Output the [x, y] coordinate of the center of the cell containing the given text.  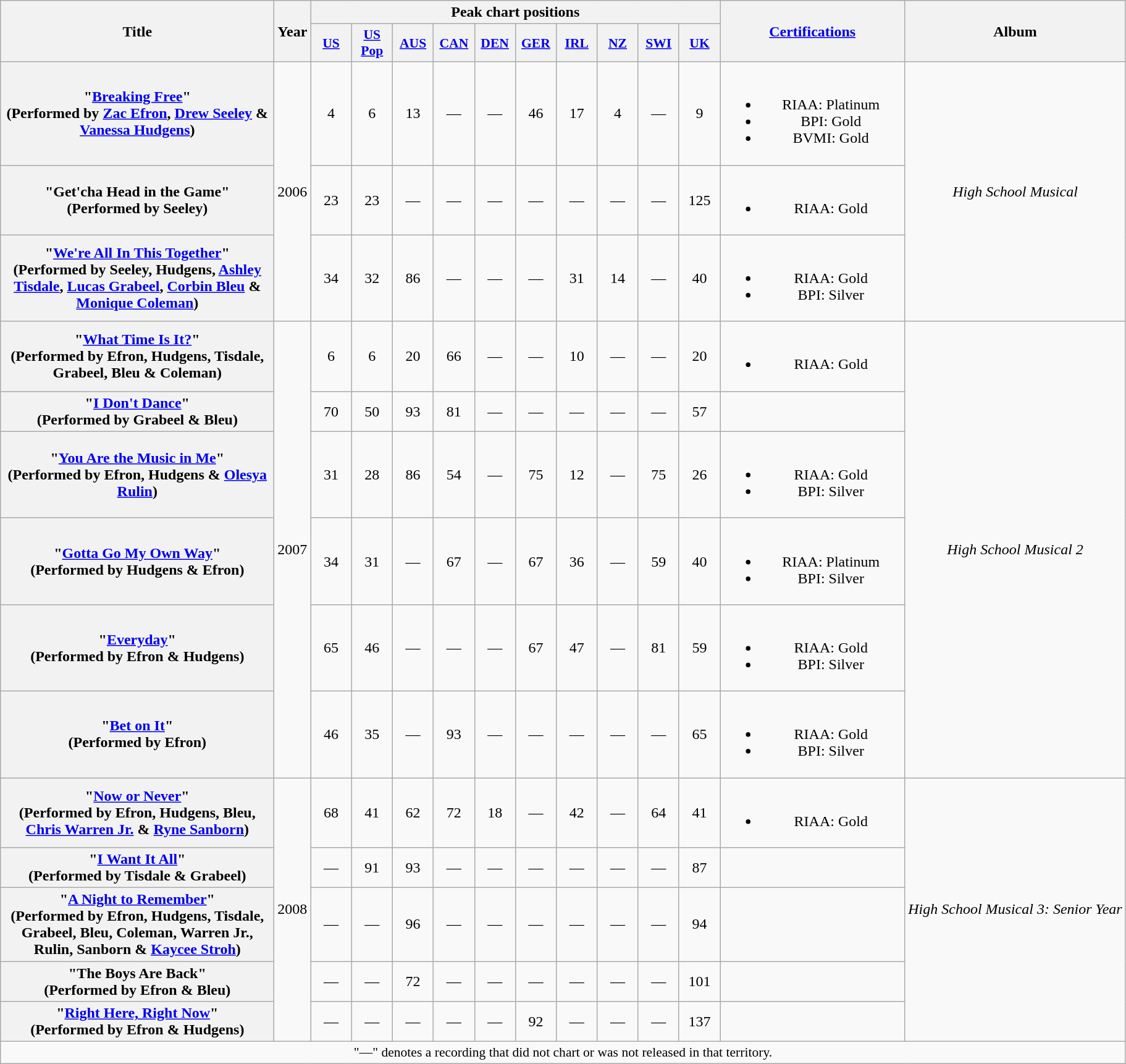
94 [699, 924]
"Now or Never"(Performed by Efron, Hudgens, Bleu, Chris Warren Jr. & Ryne Sanborn) [137, 812]
91 [372, 868]
42 [577, 812]
"Gotta Go My Own Way"(Performed by Hudgens & Efron) [137, 561]
50 [372, 412]
DEN [495, 43]
Album [1015, 31]
68 [331, 812]
64 [658, 812]
CAN [454, 43]
9 [699, 114]
18 [495, 812]
AUS [413, 43]
28 [372, 475]
14 [618, 278]
"Bet on It"(Performed by Efron) [137, 734]
62 [413, 812]
"A Night to Remember"(Performed by Efron, Hudgens, Tisdale, Grabeel, Bleu, Coleman, Warren Jr., Rulin, Sanborn & Kaycee Stroh) [137, 924]
Peak chart positions [515, 12]
SWI [658, 43]
UK [699, 43]
High School Musical 2 [1015, 549]
"I Don't Dance"(Performed by Grabeel & Bleu) [137, 412]
13 [413, 114]
"Everyday"(Performed by Efron & Hudgens) [137, 648]
137 [699, 1022]
IRL [577, 43]
High School Musical [1015, 192]
RIAA: PlatinumBPI: GoldBVMI: Gold [813, 114]
87 [699, 868]
USPop [372, 43]
Title [137, 31]
Certifications [813, 31]
"What Time Is It?"(Performed by Efron, Hudgens, Tisdale, Grabeel, Bleu & Coleman) [137, 356]
2006 [293, 192]
2008 [293, 910]
125 [699, 200]
"—" denotes a recording that did not chart or was not released in that territory. [563, 1053]
"We're All In This Together"(Performed by Seeley, Hudgens, Ashley Tisdale, Lucas Grabeel, Corbin Bleu & Monique Coleman) [137, 278]
17 [577, 114]
"The Boys Are Back"(Performed by Efron & Bleu) [137, 981]
47 [577, 648]
92 [536, 1022]
54 [454, 475]
10 [577, 356]
12 [577, 475]
"Right Here, Right Now"(Performed by Efron & Hudgens) [137, 1022]
70 [331, 412]
32 [372, 278]
"You Are the Music in Me"(Performed by Efron, Hudgens & Olesya Rulin) [137, 475]
High School Musical 3: Senior Year [1015, 910]
57 [699, 412]
"Breaking Free"(Performed by Zac Efron, Drew Seeley & Vanessa Hudgens) [137, 114]
101 [699, 981]
GER [536, 43]
NZ [618, 43]
2007 [293, 549]
96 [413, 924]
26 [699, 475]
36 [577, 561]
US [331, 43]
66 [454, 356]
"I Want It All"(Performed by Tisdale & Grabeel) [137, 868]
Year [293, 31]
35 [372, 734]
"Get'cha Head in the Game"(Performed by Seeley) [137, 200]
RIAA: PlatinumBPI: Silver [813, 561]
